Capture the cell that displays the provided text and extract its (X, Y) central coordinate. 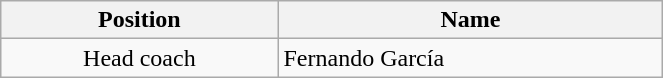
Head coach (140, 58)
Name (470, 20)
Fernando García (470, 58)
Position (140, 20)
